Scan for the cell matching the given text and deliver its (x, y) coordinate at center. 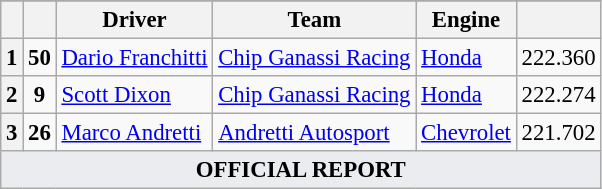
26 (40, 133)
222.360 (558, 58)
Andretti Autosport (314, 133)
Driver (134, 20)
3 (12, 133)
Engine (466, 20)
Team (314, 20)
9 (40, 95)
222.274 (558, 95)
Marco Andretti (134, 133)
Chevrolet (466, 133)
1 (12, 58)
221.702 (558, 133)
Dario Franchitti (134, 58)
2 (12, 95)
Scott Dixon (134, 95)
50 (40, 58)
OFFICIAL REPORT (301, 170)
